From the cell containing the given text, extract its center point as (x, y) coordinate. 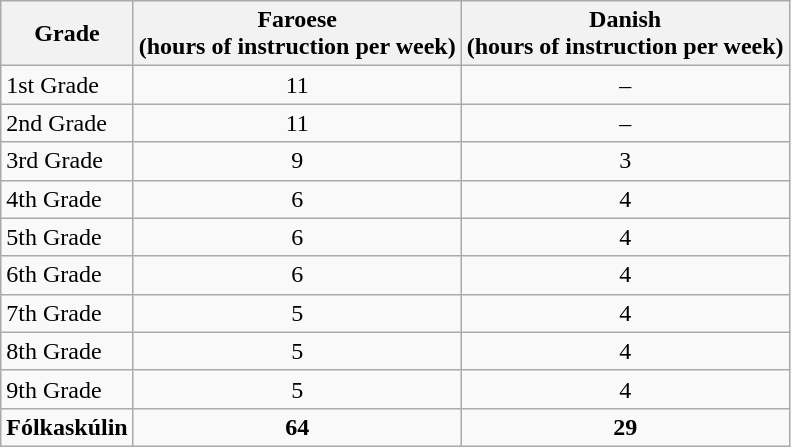
Faroese (hours of instruction per week) (297, 34)
29 (625, 427)
Danish (hours of instruction per week) (625, 34)
4th Grade (67, 199)
9 (297, 161)
Grade (67, 34)
2nd Grade (67, 123)
9th Grade (67, 389)
Fólkaskúlin (67, 427)
7th Grade (67, 313)
3rd Grade (67, 161)
3 (625, 161)
8th Grade (67, 351)
5th Grade (67, 237)
6th Grade (67, 275)
64 (297, 427)
1st Grade (67, 85)
